Output the [x, y] coordinate of the center of the cell containing the given text.  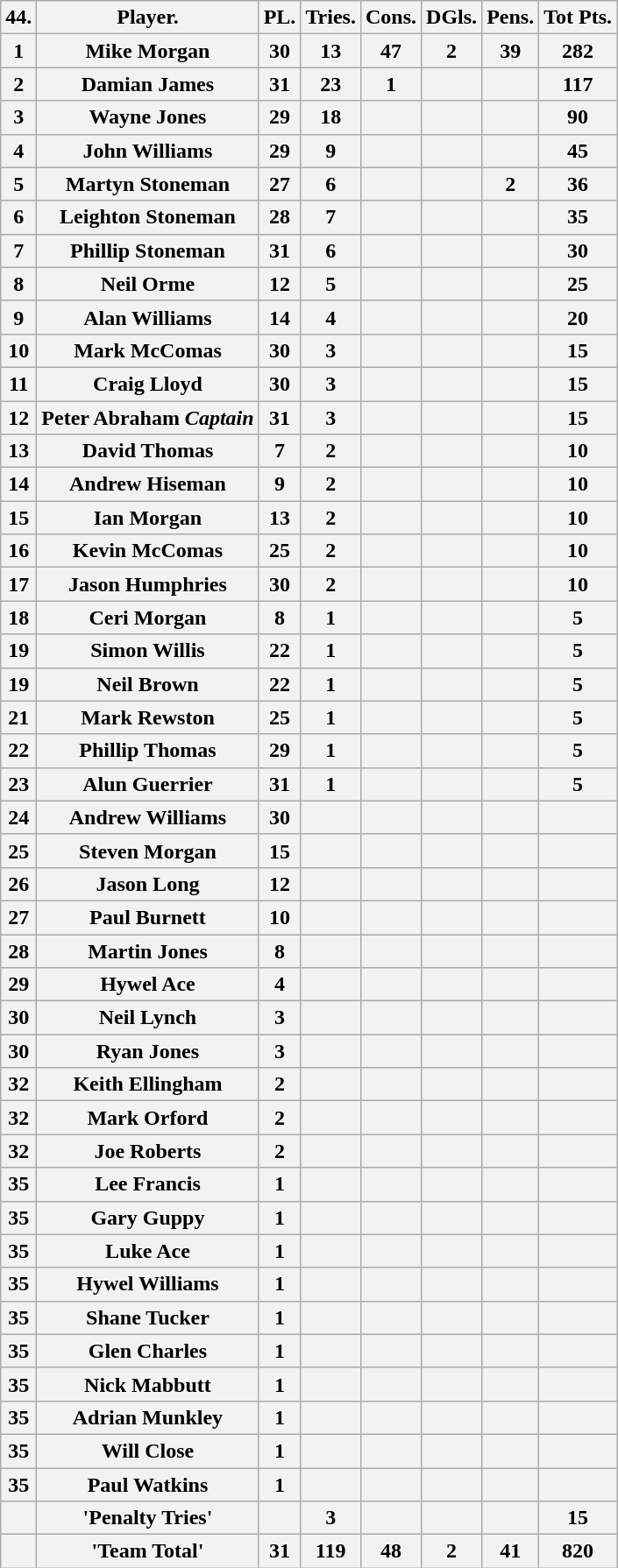
Tries. [331, 18]
Jason Humphries [147, 584]
Mark McComas [147, 350]
Hywel Ace [147, 985]
Alun Guerrier [147, 784]
16 [19, 551]
Ceri Morgan [147, 618]
Martin Jones [147, 950]
Will Close [147, 1451]
820 [579, 1551]
90 [579, 117]
47 [391, 51]
Ian Morgan [147, 518]
Leighton Stoneman [147, 217]
45 [579, 151]
Mark Orford [147, 1118]
Cons. [391, 18]
17 [19, 584]
Steven Morgan [147, 851]
36 [579, 184]
Damian James [147, 84]
44. [19, 18]
Keith Ellingham [147, 1084]
John Williams [147, 151]
Phillip Stoneman [147, 251]
Pens. [510, 18]
Craig Lloyd [147, 384]
Luke Ace [147, 1251]
282 [579, 51]
Wayne Jones [147, 117]
Martyn Stoneman [147, 184]
Alan Williams [147, 317]
Mark Rewston [147, 717]
Peter Abraham Captain [147, 418]
David Thomas [147, 451]
Tot Pts. [579, 18]
'Team Total' [147, 1551]
26 [19, 884]
20 [579, 317]
48 [391, 1551]
Player. [147, 18]
'Penalty Tries' [147, 1518]
Paul Watkins [147, 1485]
11 [19, 384]
Shane Tucker [147, 1317]
Lee Francis [147, 1184]
Ryan Jones [147, 1051]
Simon Willis [147, 651]
24 [19, 817]
Phillip Thomas [147, 751]
Andrew Williams [147, 817]
Neil Brown [147, 684]
Adrian Munkley [147, 1417]
Jason Long [147, 884]
Andrew Hiseman [147, 484]
PL. [280, 18]
39 [510, 51]
Neil Orme [147, 284]
Neil Lynch [147, 1018]
Glen Charles [147, 1351]
21 [19, 717]
Kevin McComas [147, 551]
Mike Morgan [147, 51]
119 [331, 1551]
DGls. [452, 18]
Gary Guppy [147, 1218]
Nick Mabbutt [147, 1384]
Joe Roberts [147, 1151]
117 [579, 84]
Hywel Williams [147, 1284]
41 [510, 1551]
Paul Burnett [147, 917]
